Provide the [X, Y] coordinate of the cell's center where the given text is located.  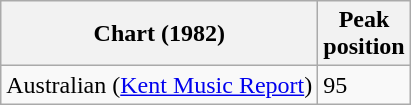
Australian (Kent Music Report) [160, 85]
Chart (1982) [160, 34]
95 [364, 85]
Peakposition [364, 34]
